Detect which cell encompasses the target text, then output its [x, y] center coordinate. 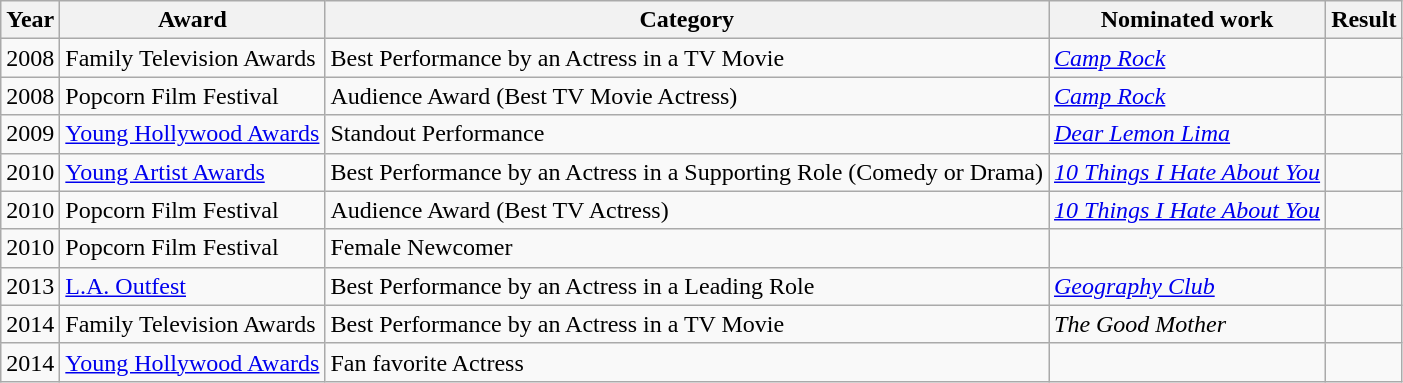
Best Performance by an Actress in a Supporting Role (Comedy or Drama) [687, 172]
Category [687, 20]
Best Performance by an Actress in a Leading Role [687, 286]
The Good Mother [1186, 324]
Audience Award (Best TV Actress) [687, 210]
2009 [30, 134]
Female Newcomer [687, 248]
Fan favorite Actress [687, 362]
Nominated work [1186, 20]
Year [30, 20]
Audience Award (Best TV Movie Actress) [687, 96]
Award [192, 20]
Geography Club [1186, 286]
Standout Performance [687, 134]
Dear Lemon Lima [1186, 134]
L.A. Outfest [192, 286]
Result [1364, 20]
2013 [30, 286]
Young Artist Awards [192, 172]
